Return (x, y) of the center of cell containing provided text 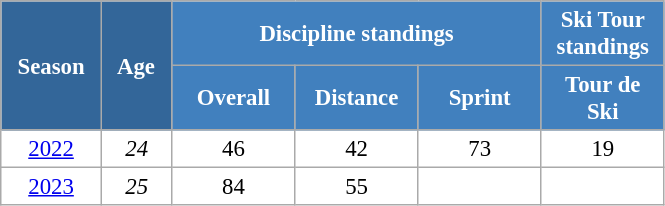
2023 (52, 187)
42 (356, 149)
24 (136, 149)
25 (136, 187)
19 (602, 149)
Discipline standings (356, 34)
Tour deSki (602, 98)
73 (480, 149)
2022 (52, 149)
Sprint (480, 98)
Distance (356, 98)
Age (136, 66)
Ski Tour standings (602, 34)
46 (234, 149)
84 (234, 187)
Season (52, 66)
55 (356, 187)
Overall (234, 98)
